Output the [x, y] coordinate of the center of the cell containing the given text.  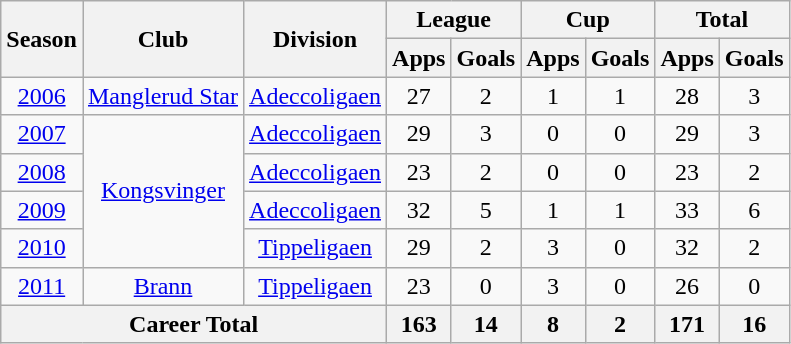
26 [687, 286]
League [454, 20]
14 [486, 324]
6 [754, 210]
Brann [162, 286]
2008 [42, 172]
Kongsvinger [162, 191]
2007 [42, 134]
Manglerud Star [162, 96]
16 [754, 324]
Career Total [194, 324]
Division [316, 39]
8 [553, 324]
171 [687, 324]
2006 [42, 96]
2010 [42, 248]
Total [722, 20]
5 [486, 210]
27 [419, 96]
Cup [588, 20]
163 [419, 324]
28 [687, 96]
Club [162, 39]
33 [687, 210]
2011 [42, 286]
2009 [42, 210]
Season [42, 39]
